Search for the cell housing the specified text and yield its (X, Y) center coordinate. 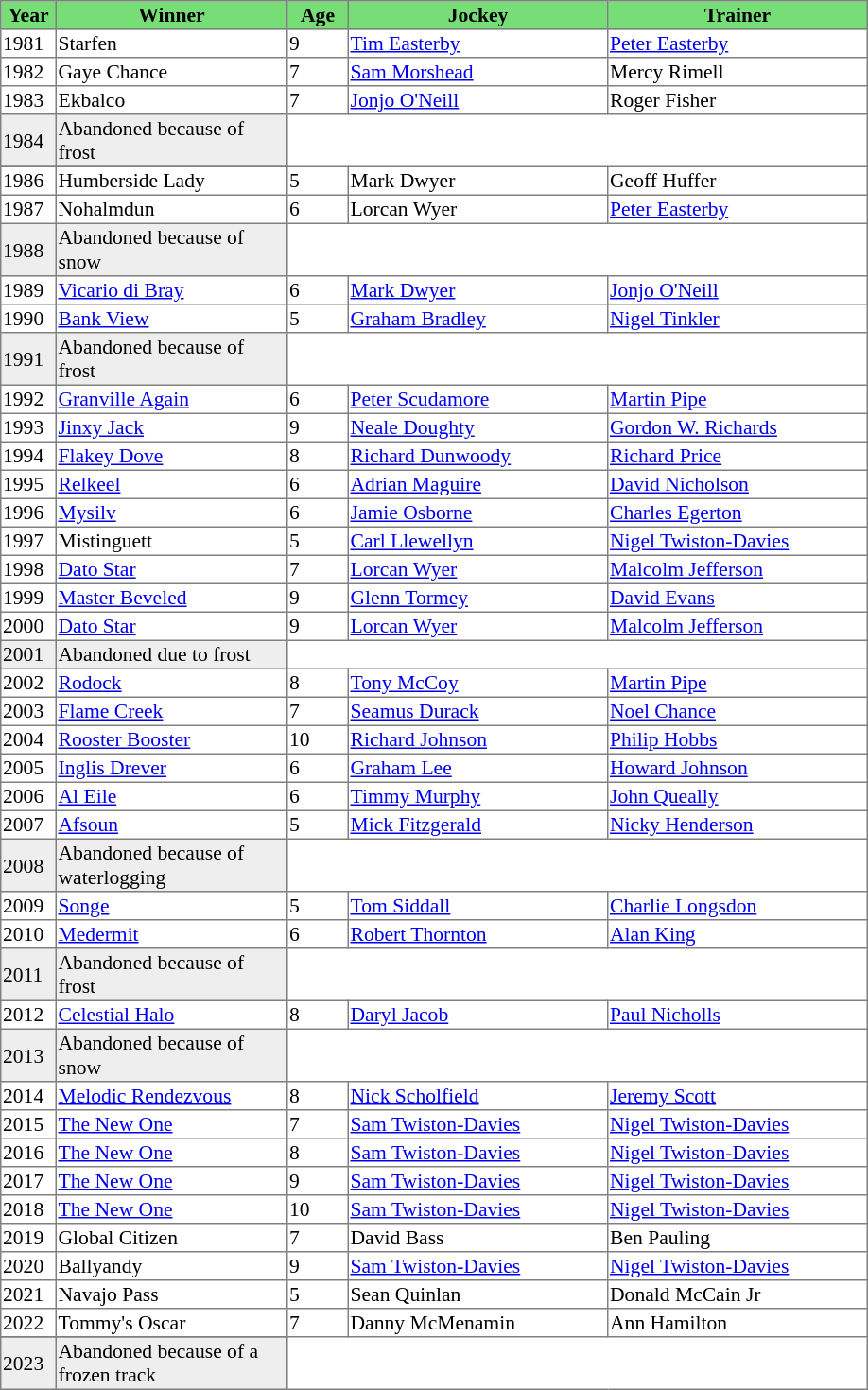
2001 (28, 654)
Tony McCoy (477, 683)
Jeremy Scott (738, 1096)
Daryl Jacob (477, 1015)
1991 (28, 359)
Seamus Durack (477, 711)
Songe (171, 906)
Nohalmdun (171, 209)
Carl Llewellyn (477, 541)
Al Eile (171, 796)
Global Citizen (171, 1238)
Charlie Longsdon (738, 906)
Vicario di Bray (171, 290)
Timmy Murphy (477, 796)
1999 (28, 598)
Tom Siddall (477, 906)
David Evans (738, 598)
1992 (28, 399)
Graham Lee (477, 768)
2008 (28, 865)
Noel Chance (738, 711)
Geoff Huffer (738, 181)
Jinxy Jack (171, 427)
Ben Pauling (738, 1238)
1987 (28, 209)
Medermit (171, 934)
Richard Johnson (477, 739)
Peter Scudamore (477, 399)
Age (318, 15)
Sean Quinlan (477, 1294)
Howard Johnson (738, 768)
Richard Price (738, 456)
2004 (28, 739)
Navajo Pass (171, 1294)
2003 (28, 711)
Nigel Tinkler (738, 319)
2002 (28, 683)
1997 (28, 541)
Mercy Rimell (738, 72)
2013 (28, 1055)
2017 (28, 1181)
2012 (28, 1015)
Granville Again (171, 399)
1986 (28, 181)
Flame Creek (171, 711)
Abandoned due to frost (171, 654)
Inglis Drever (171, 768)
2022 (28, 1323)
Roger Fisher (738, 100)
Abandoned because of waterlogging (171, 865)
Ekbalco (171, 100)
Donald McCain Jr (738, 1294)
Rodock (171, 683)
Philip Hobbs (738, 739)
Adrian Maguire (477, 484)
Graham Bradley (477, 319)
Afsoun (171, 825)
Glenn Tormey (477, 598)
Nick Scholfield (477, 1096)
1993 (28, 427)
Tim Easterby (477, 43)
2016 (28, 1153)
Year (28, 15)
Paul Nicholls (738, 1015)
Jockey (477, 15)
1998 (28, 569)
2010 (28, 934)
Nicky Henderson (738, 825)
Rooster Booster (171, 739)
Gaye Chance (171, 72)
Mysilv (171, 513)
Danny McMenamin (477, 1323)
1984 (28, 141)
Trainer (738, 15)
1982 (28, 72)
Charles Egerton (738, 513)
Gordon W. Richards (738, 427)
David Nicholson (738, 484)
2006 (28, 796)
Ann Hamilton (738, 1323)
Master Beveled (171, 598)
2005 (28, 768)
1994 (28, 456)
Winner (171, 15)
2011 (28, 975)
Abandoned because of a frozen track (171, 1364)
Neale Doughty (477, 427)
1989 (28, 290)
Relkeel (171, 484)
2021 (28, 1294)
John Queally (738, 796)
Melodic Rendezvous (171, 1096)
2009 (28, 906)
2023 (28, 1364)
2014 (28, 1096)
1981 (28, 43)
Jamie Osborne (477, 513)
2007 (28, 825)
Richard Dunwoody (477, 456)
Starfen (171, 43)
Flakey Dove (171, 456)
Tommy's Oscar (171, 1323)
1990 (28, 319)
Robert Thornton (477, 934)
1988 (28, 250)
Celestial Halo (171, 1015)
2018 (28, 1209)
Ballyandy (171, 1266)
Bank View (171, 319)
2015 (28, 1124)
1983 (28, 100)
2020 (28, 1266)
David Bass (477, 1238)
Humberside Lady (171, 181)
1995 (28, 484)
2019 (28, 1238)
Sam Morshead (477, 72)
2000 (28, 626)
Alan King (738, 934)
Mick Fitzgerald (477, 825)
Mistinguett (171, 541)
1996 (28, 513)
